Determine the [x, y] coordinate at the center of the cell enclosing the given text.  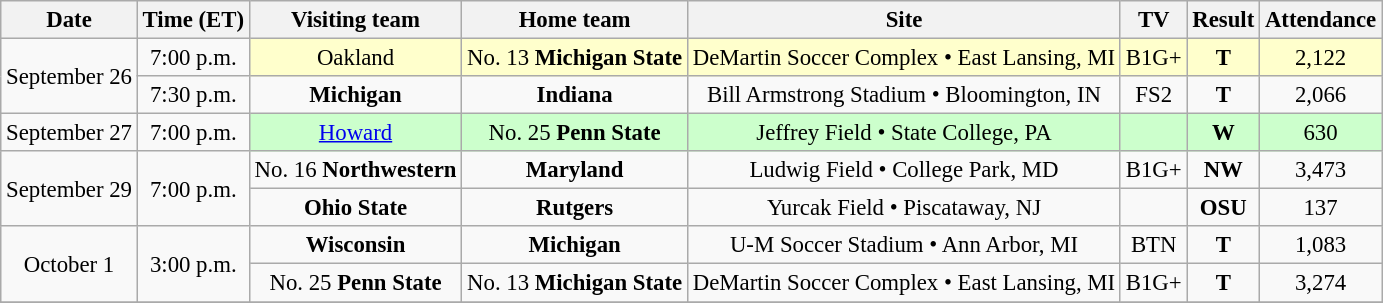
Visiting team [355, 20]
3,473 [1321, 170]
Site [904, 20]
No. 16 Northwestern [355, 170]
Ohio State [355, 208]
Howard [355, 133]
Wisconsin [355, 245]
Attendance [1321, 20]
BTN [1153, 245]
OSU [1224, 208]
W [1224, 133]
September 26 [69, 76]
Rutgers [575, 208]
Home team [575, 20]
Yurcak Field • Piscataway, NJ [904, 208]
3:00 p.m. [193, 264]
NW [1224, 170]
2,066 [1321, 95]
Bill Armstrong Stadium • Bloomington, IN [904, 95]
September 27 [69, 133]
137 [1321, 208]
Jeffrey Field • State College, PA [904, 133]
September 29 [69, 188]
2,122 [1321, 58]
TV [1153, 20]
Maryland [575, 170]
Indiana [575, 95]
Result [1224, 20]
1,083 [1321, 245]
Time (ET) [193, 20]
FS2 [1153, 95]
7:30 p.m. [193, 95]
Oakland [355, 58]
Ludwig Field • College Park, MD [904, 170]
Date [69, 20]
630 [1321, 133]
3,274 [1321, 283]
U-M Soccer Stadium • Ann Arbor, MI [904, 245]
October 1 [69, 264]
